Capture the cell that displays the provided text and extract its (x, y) central coordinate. 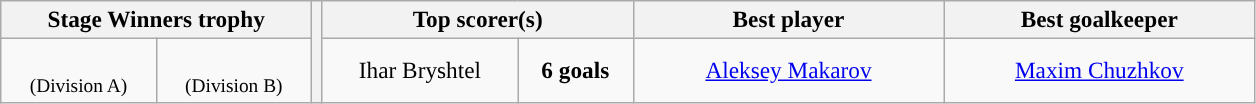
6 goals (576, 70)
Top scorer(s) (478, 19)
Ihar Bryshtel (420, 70)
Best goalkeeper (1100, 19)
Best player (788, 19)
Stage Winners trophy (156, 19)
Aleksey Makarov (788, 70)
(Division A) (78, 70)
Maxim Chuzhkov (1100, 70)
(Division B) (234, 70)
